Extract the (X, Y) coordinate from the center of the cell holding the provided text.  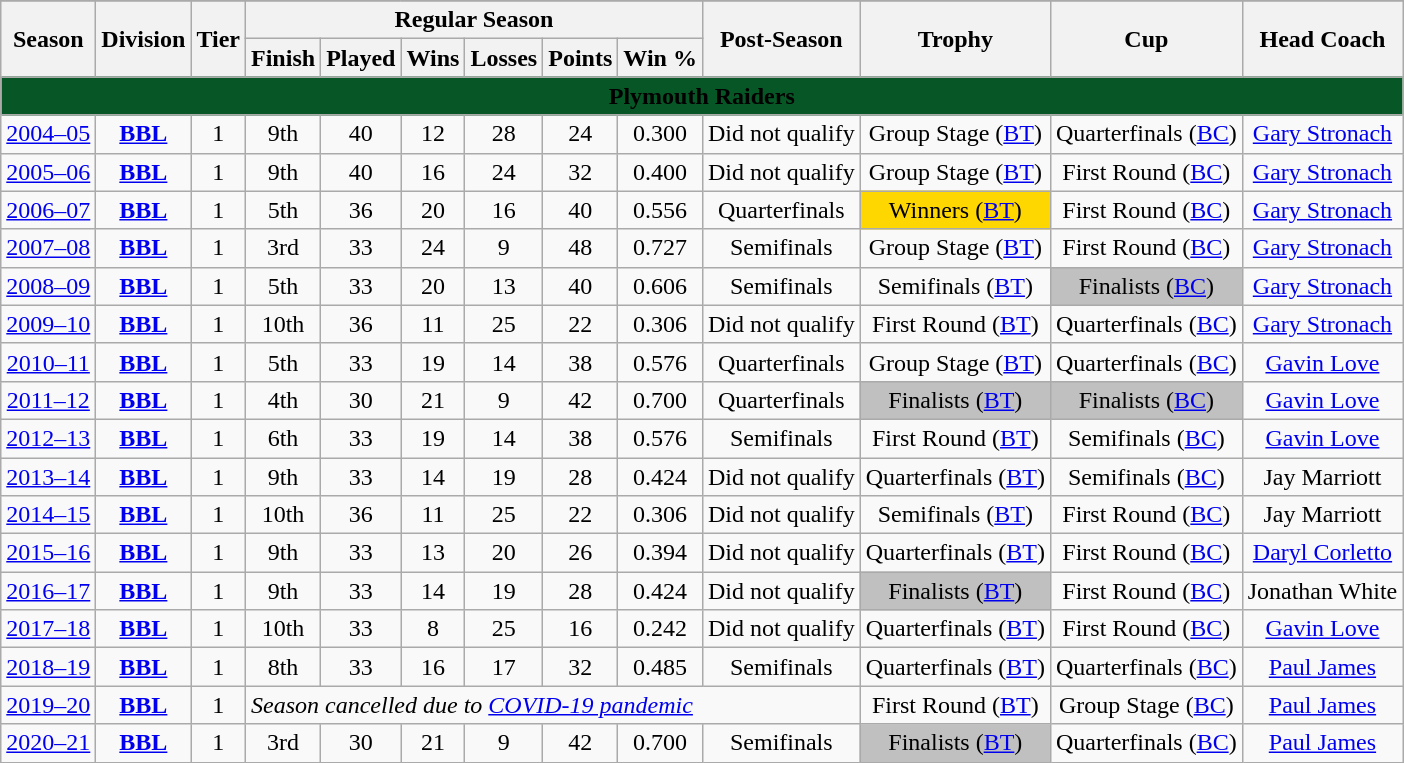
0.394 (660, 553)
0.400 (660, 172)
2005–06 (48, 172)
Plymouth Raiders (702, 96)
6th (284, 438)
2014–15 (48, 515)
Season (48, 39)
Group Stage (BC) (1146, 705)
2006–07 (48, 210)
2016–17 (48, 591)
Wins (433, 58)
12 (433, 134)
2013–14 (48, 477)
8 (433, 629)
17 (504, 667)
0.485 (660, 667)
Played (361, 58)
8th (284, 667)
Daryl Corletto (1322, 553)
0.727 (660, 248)
2020–21 (48, 743)
Finish (284, 58)
Post-Season (781, 39)
2012–13 (48, 438)
2004–05 (48, 134)
2017–18 (48, 629)
2018–19 (48, 667)
2011–12 (48, 400)
0.556 (660, 210)
Regular Season (474, 20)
2010–11 (48, 362)
Jonathan White (1322, 591)
2015–16 (48, 553)
0.606 (660, 286)
Division (144, 39)
48 (580, 248)
Head Coach (1322, 39)
Season cancelled due to COVID-19 pandemic (554, 705)
0.242 (660, 629)
Winners (BT) (955, 210)
4th (284, 400)
2019–20 (48, 705)
2009–10 (48, 324)
26 (580, 553)
0.300 (660, 134)
Win % (660, 58)
Cup (1146, 39)
2008–09 (48, 286)
Losses (504, 58)
2007–08 (48, 248)
Points (580, 58)
Tier (218, 39)
Trophy (955, 39)
